Locate the cell with the specified text and output its [X, Y] center coordinate. 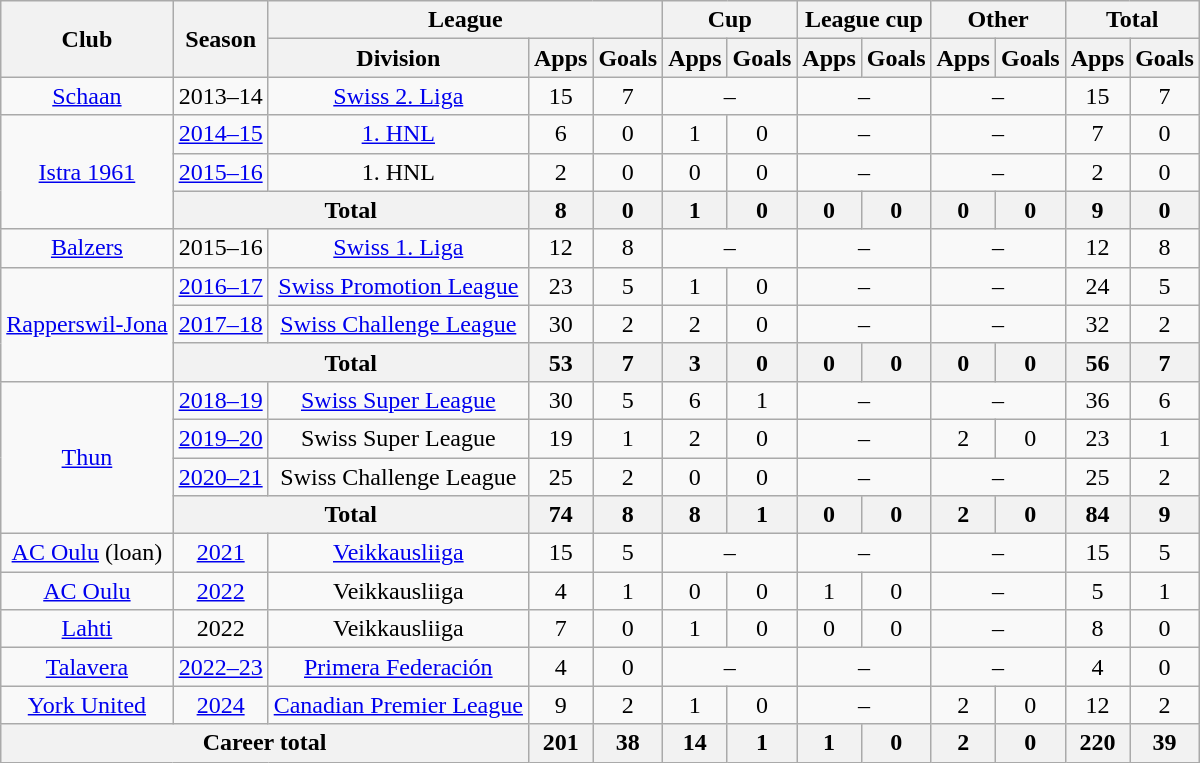
Rapperswil-Jona [87, 324]
2021 [220, 553]
Cup [730, 20]
39 [1165, 743]
Balzers [87, 248]
24 [1097, 286]
220 [1097, 743]
2018–19 [220, 400]
38 [628, 743]
Swiss Promotion League [398, 286]
Club [87, 39]
36 [1097, 400]
League [465, 20]
Istra 1961 [87, 172]
3 [695, 362]
32 [1097, 324]
2013–14 [220, 96]
Lahti [87, 629]
53 [560, 362]
14 [695, 743]
Thun [87, 457]
84 [1097, 515]
74 [560, 515]
19 [560, 438]
Other [998, 20]
Division [398, 58]
AC Oulu [87, 591]
201 [560, 743]
2019–20 [220, 438]
2014–15 [220, 134]
Swiss 2. Liga [398, 96]
2020–21 [220, 477]
Canadian Premier League [398, 705]
2017–18 [220, 324]
League cup [864, 20]
2024 [220, 705]
York United [87, 705]
Swiss 1. Liga [398, 248]
Talavera [87, 667]
2022–23 [220, 667]
AC Oulu (loan) [87, 553]
56 [1097, 362]
Season [220, 39]
Primera Federación [398, 667]
Career total [265, 743]
Schaan [87, 96]
2016–17 [220, 286]
